Return (X, Y) of the center of cell containing provided text 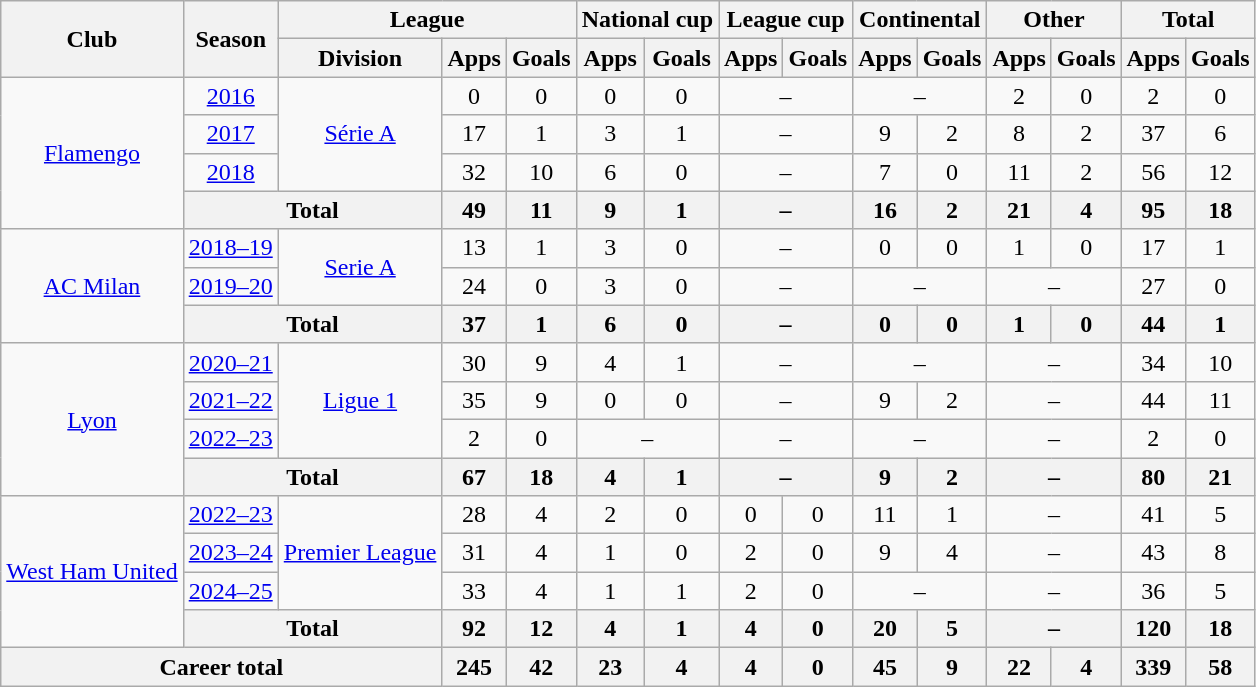
92 (474, 629)
32 (474, 172)
58 (1220, 667)
Série A (360, 134)
2023–24 (230, 553)
95 (1153, 210)
36 (1153, 591)
Continental (920, 20)
20 (885, 629)
Career total (222, 667)
35 (474, 400)
West Ham United (92, 572)
2020–21 (230, 362)
2018–19 (230, 248)
7 (885, 172)
National cup (647, 20)
45 (885, 667)
Ligue 1 (360, 400)
56 (1153, 172)
80 (1153, 477)
34 (1153, 362)
120 (1153, 629)
Lyon (92, 419)
Flamengo (92, 153)
2016 (230, 96)
41 (1153, 515)
23 (610, 667)
49 (474, 210)
2018 (230, 172)
13 (474, 248)
Club (92, 39)
31 (474, 553)
245 (474, 667)
2021–22 (230, 400)
Other (1054, 20)
2024–25 (230, 591)
League (427, 20)
AC Milan (92, 286)
24 (474, 286)
42 (541, 667)
27 (1153, 286)
339 (1153, 667)
Season (230, 39)
28 (474, 515)
2017 (230, 134)
Division (360, 58)
67 (474, 477)
16 (885, 210)
League cup (786, 20)
43 (1153, 553)
33 (474, 591)
Serie A (360, 267)
Premier League (360, 553)
22 (1019, 667)
30 (474, 362)
2019–20 (230, 286)
